Identify which cell holds the provided text, then report its (x, y) central coordinate. 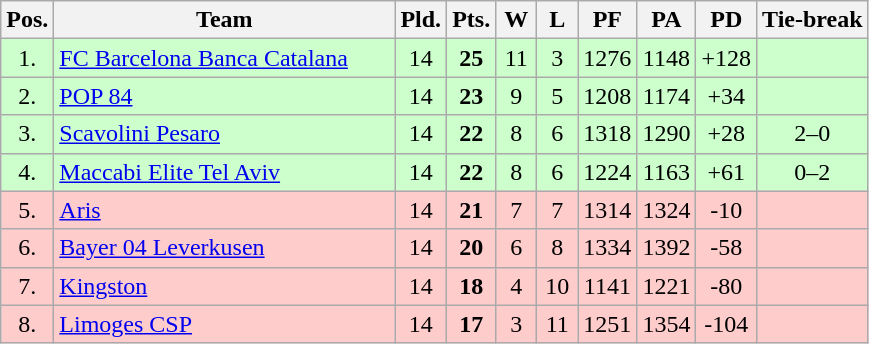
1318 (608, 134)
-104 (726, 324)
1163 (666, 172)
21 (472, 210)
2–0 (813, 134)
4. (28, 172)
Pts. (472, 20)
1392 (666, 248)
PA (666, 20)
Aris (224, 210)
Tie-break (813, 20)
1174 (666, 96)
1224 (608, 172)
PD (726, 20)
+61 (726, 172)
Pos. (28, 20)
9 (516, 96)
1334 (608, 248)
5 (558, 96)
23 (472, 96)
Kingston (224, 286)
Pld. (421, 20)
8. (28, 324)
2. (28, 96)
-58 (726, 248)
3. (28, 134)
FC Barcelona Banca Catalana (224, 58)
1221 (666, 286)
6. (28, 248)
1251 (608, 324)
+128 (726, 58)
+34 (726, 96)
Maccabi Elite Tel Aviv (224, 172)
1276 (608, 58)
PF (608, 20)
1148 (666, 58)
+28 (726, 134)
-80 (726, 286)
1290 (666, 134)
1141 (608, 286)
0–2 (813, 172)
Bayer 04 Leverkusen (224, 248)
20 (472, 248)
4 (516, 286)
1314 (608, 210)
7. (28, 286)
1354 (666, 324)
17 (472, 324)
1208 (608, 96)
Team (224, 20)
Limoges CSP (224, 324)
-10 (726, 210)
1324 (666, 210)
25 (472, 58)
10 (558, 286)
Scavolini Pesaro (224, 134)
POP 84 (224, 96)
1. (28, 58)
18 (472, 286)
5. (28, 210)
L (558, 20)
W (516, 20)
